Return [X, Y] of the center of cell containing provided text 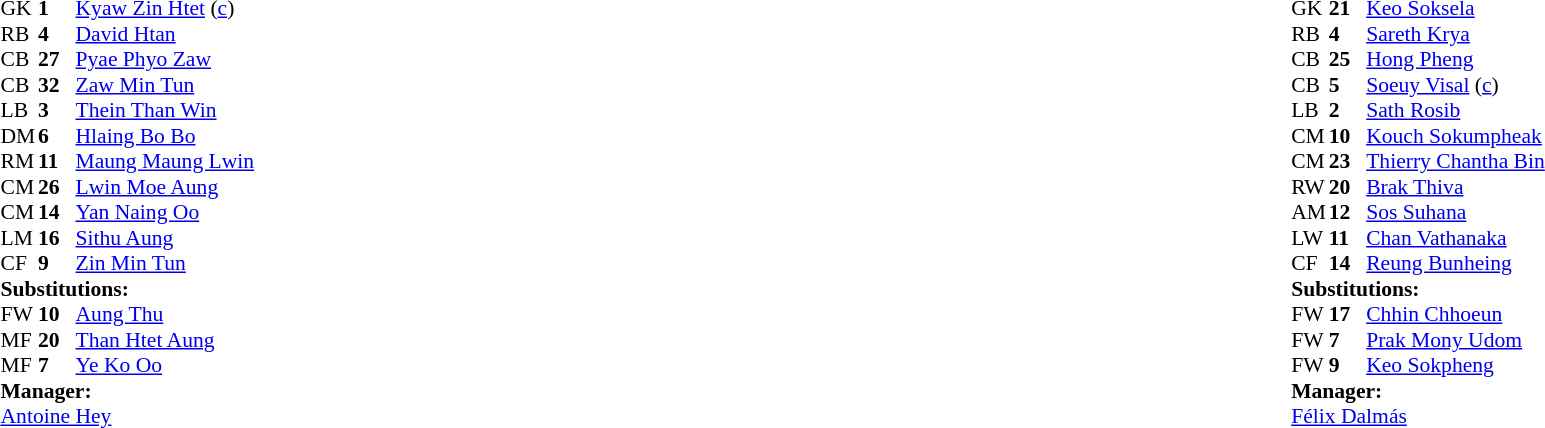
Thein Than Win [166, 111]
32 [57, 85]
Soeuy Visal (c) [1456, 85]
6 [57, 136]
Maung Maung Lwin [166, 161]
2 [1348, 111]
Zin Min Tun [166, 263]
Chhin Chhoeun [1456, 315]
26 [57, 187]
27 [57, 59]
Yan Naing Oo [166, 213]
Prak Mony Udom [1456, 340]
Hong Pheng [1456, 59]
25 [1348, 59]
David Htan [166, 34]
Ye Ko Oo [166, 365]
DM [19, 136]
Than Htet Aung [166, 340]
Keo Sokpheng [1456, 365]
LW [1310, 238]
Hlaing Bo Bo [166, 136]
3 [57, 111]
23 [1348, 161]
Sithu Aung [166, 238]
5 [1348, 85]
Sos Suhana [1456, 213]
Thierry Chantha Bin [1456, 161]
Chan Vathanaka [1456, 238]
Zaw Min Tun [166, 85]
Pyae Phyo Zaw [166, 59]
Lwin Moe Aung [166, 187]
RM [19, 161]
16 [57, 238]
17 [1348, 315]
AM [1310, 213]
Sareth Krya [1456, 34]
RW [1310, 187]
Aung Thu [166, 315]
Sath Rosib [1456, 111]
Reung Bunheing [1456, 263]
Kouch Sokumpheak [1456, 136]
LM [19, 238]
Brak Thiva [1456, 187]
12 [1348, 213]
